Extract the (x, y) coordinate from the center of the cell holding the provided text.  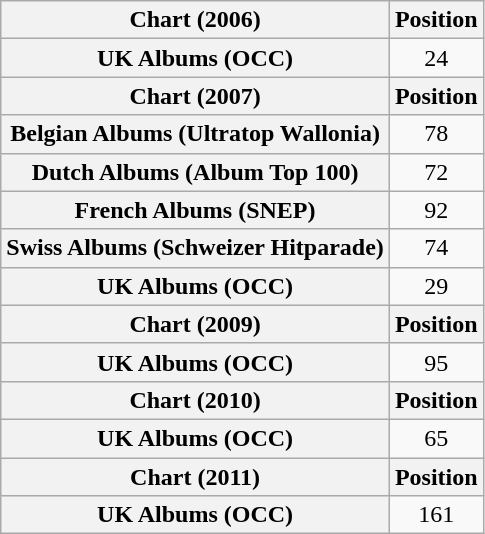
Dutch Albums (Album Top 100) (196, 172)
161 (436, 515)
72 (436, 172)
Chart (2010) (196, 400)
95 (436, 362)
Chart (2007) (196, 96)
65 (436, 438)
Chart (2009) (196, 324)
74 (436, 248)
French Albums (SNEP) (196, 210)
78 (436, 134)
29 (436, 286)
Chart (2011) (196, 477)
Belgian Albums (Ultratop Wallonia) (196, 134)
Swiss Albums (Schweizer Hitparade) (196, 248)
92 (436, 210)
Chart (2006) (196, 20)
24 (436, 58)
